From the cell containing the given text, extract its center point as (X, Y) coordinate. 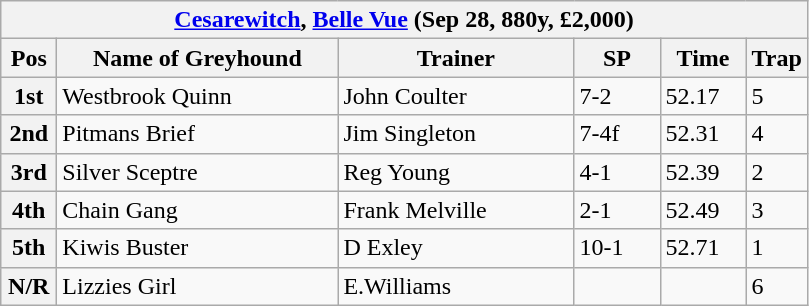
52.49 (703, 210)
Trainer (456, 58)
Trap (776, 58)
Frank Melville (456, 210)
N/R (29, 286)
52.31 (703, 134)
Cesarewitch, Belle Vue (Sep 28, 880y, £2,000) (404, 20)
Silver Sceptre (198, 172)
1 (776, 248)
4 (776, 134)
Pitmans Brief (198, 134)
Westbrook Quinn (198, 96)
Reg Young (456, 172)
10-1 (617, 248)
5 (776, 96)
John Coulter (456, 96)
52.17 (703, 96)
2 (776, 172)
2-1 (617, 210)
5th (29, 248)
3rd (29, 172)
4th (29, 210)
Time (703, 58)
Name of Greyhound (198, 58)
Lizzies Girl (198, 286)
4-1 (617, 172)
SP (617, 58)
3 (776, 210)
6 (776, 286)
E.Williams (456, 286)
7-4f (617, 134)
52.71 (703, 248)
Jim Singleton (456, 134)
1st (29, 96)
52.39 (703, 172)
2nd (29, 134)
7-2 (617, 96)
Pos (29, 58)
Chain Gang (198, 210)
Kiwis Buster (198, 248)
D Exley (456, 248)
